Return [X, Y] of the center of cell containing provided text 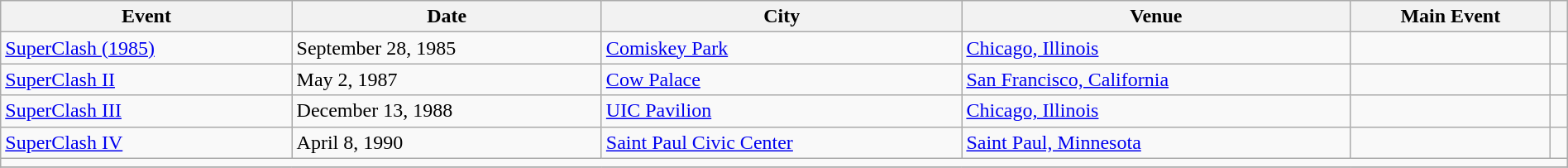
SuperClash IV [146, 142]
SuperClash (1985) [146, 48]
May 2, 1987 [447, 79]
Comiskey Park [782, 48]
Saint Paul, Minnesota [1156, 142]
December 13, 1988 [447, 111]
Saint Paul Civic Center [782, 142]
Date [447, 17]
September 28, 1985 [447, 48]
Cow Palace [782, 79]
San Francisco, California [1156, 79]
Main Event [1451, 17]
SuperClash II [146, 79]
SuperClash III [146, 111]
Event [146, 17]
City [782, 17]
April 8, 1990 [447, 142]
UIC Pavilion [782, 111]
Venue [1156, 17]
